Detect which cell encompasses the target text, then output its (x, y) center coordinate. 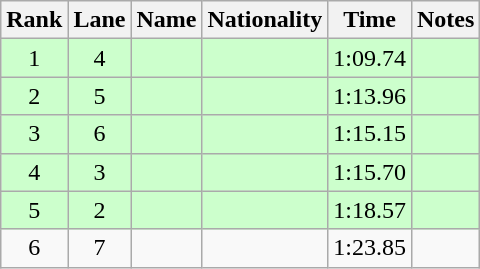
1:18.57 (370, 210)
1:23.85 (370, 248)
1:15.15 (370, 134)
1:13.96 (370, 96)
Nationality (265, 20)
1:09.74 (370, 58)
Time (370, 20)
Name (166, 20)
1:15.70 (370, 172)
Rank (34, 20)
Notes (445, 20)
1 (34, 58)
7 (100, 248)
Lane (100, 20)
